Detect which cell encompasses the target text, then output its [x, y] center coordinate. 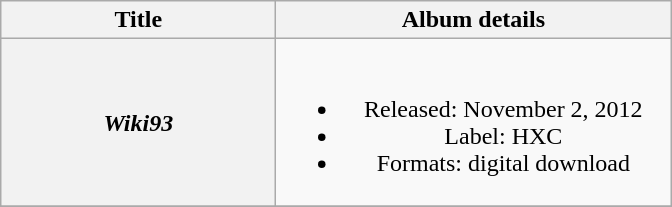
Title [138, 20]
Wiki93 [138, 122]
Album details [474, 20]
Released: November 2, 2012Label: HXCFormats: digital download [474, 122]
